Return [X, Y] of the center of cell containing provided text 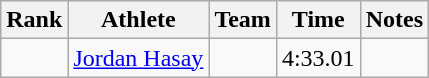
Jordan Hasay [138, 58]
Athlete [138, 20]
4:33.01 [318, 58]
Team [243, 20]
Rank [34, 20]
Time [318, 20]
Notes [394, 20]
